Output the [x, y] coordinate of the center of the cell containing the given text.  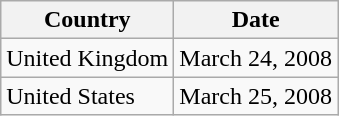
Country [88, 20]
Date [256, 20]
United States [88, 96]
March 24, 2008 [256, 58]
United Kingdom [88, 58]
March 25, 2008 [256, 96]
